Return (X, Y) of the center of cell containing provided text 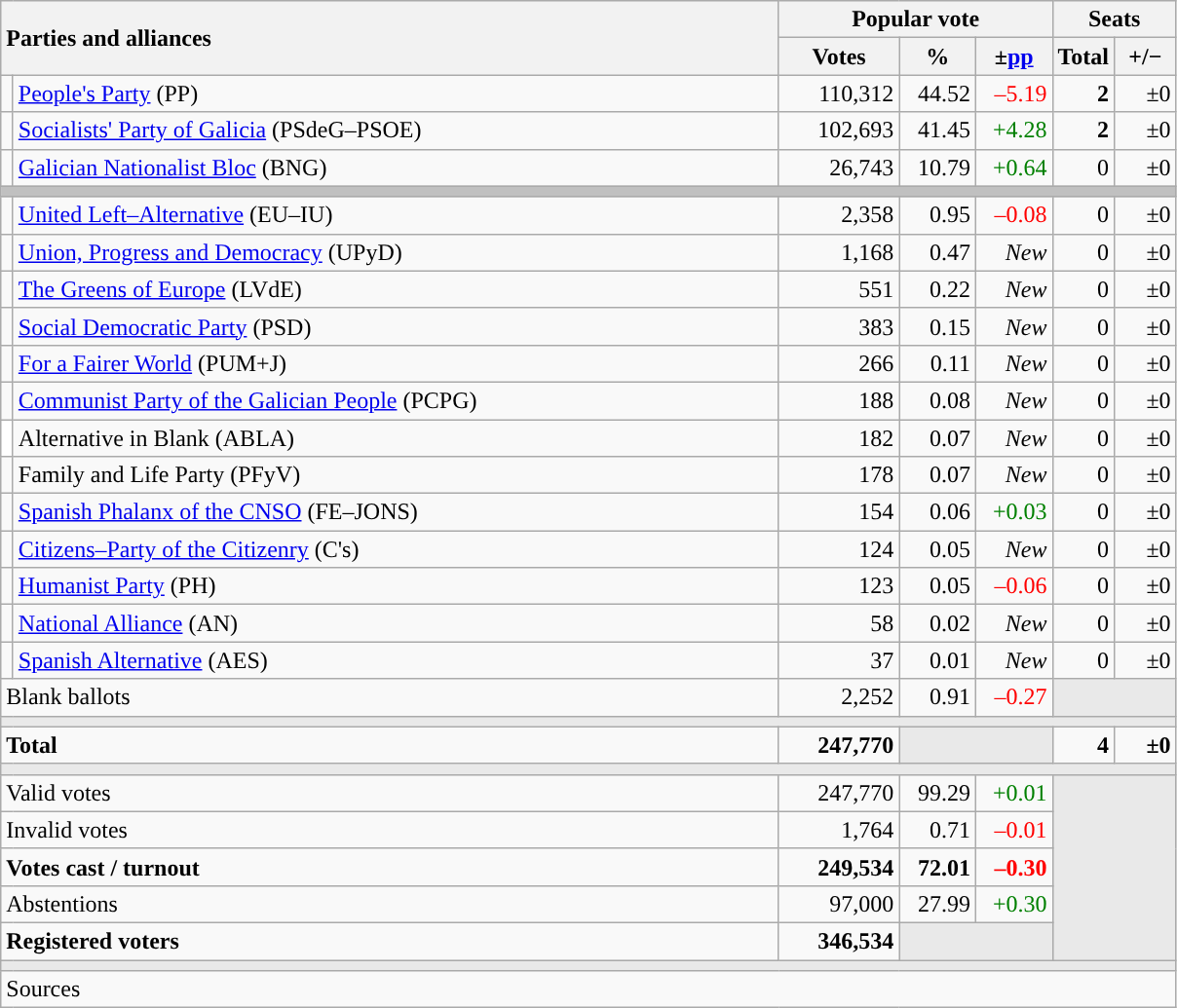
0.08 (937, 400)
Spanish Phalanx of the CNSO (FE–JONS) (396, 512)
383 (839, 326)
1,168 (839, 252)
Abstentions (390, 904)
+0.30 (1013, 904)
Social Democratic Party (PSD) (396, 326)
–5.19 (1013, 93)
–0.27 (1013, 697)
Union, Progress and Democracy (UPyD) (396, 252)
±pp (1013, 56)
Popular vote (916, 19)
124 (839, 549)
–0.08 (1013, 215)
37 (839, 660)
99.29 (937, 793)
+/− (1146, 56)
Socialists' Party of Galicia (PSdeG–PSOE) (396, 131)
123 (839, 586)
Seats (1115, 19)
249,534 (839, 867)
4 (1083, 745)
Family and Life Party (PFyV) (396, 475)
102,693 (839, 131)
44.52 (937, 93)
182 (839, 437)
Sources (588, 989)
Registered voters (390, 941)
Blank ballots (390, 697)
154 (839, 512)
10.79 (937, 168)
Votes cast / turnout (390, 867)
+4.28 (1013, 131)
72.01 (937, 867)
Valid votes (390, 793)
41.45 (937, 131)
+0.64 (1013, 168)
0.95 (937, 215)
58 (839, 623)
Communist Party of the Galician People (PCPG) (396, 400)
0.91 (937, 697)
Citizens–Party of the Citizenry (C's) (396, 549)
0.47 (937, 252)
0.06 (937, 512)
110,312 (839, 93)
27.99 (937, 904)
2,358 (839, 215)
0.01 (937, 660)
0.22 (937, 289)
Galician Nationalist Bloc (BNG) (396, 168)
–0.30 (1013, 867)
178 (839, 475)
+0.01 (1013, 793)
Parties and alliances (390, 38)
Invalid votes (390, 830)
0.15 (937, 326)
Alternative in Blank (ABLA) (396, 437)
Votes (839, 56)
2,252 (839, 697)
–0.06 (1013, 586)
% (937, 56)
1,764 (839, 830)
0.11 (937, 363)
0.02 (937, 623)
The Greens of Europe (LVdE) (396, 289)
0.71 (937, 830)
26,743 (839, 168)
National Alliance (AN) (396, 623)
266 (839, 363)
551 (839, 289)
188 (839, 400)
97,000 (839, 904)
Spanish Alternative (AES) (396, 660)
346,534 (839, 941)
United Left–Alternative (EU–IU) (396, 215)
–0.01 (1013, 830)
+0.03 (1013, 512)
For a Fairer World (PUM+J) (396, 363)
People's Party (PP) (396, 93)
Humanist Party (PH) (396, 586)
